Scan for the cell matching the given text and deliver its [x, y] coordinate at center. 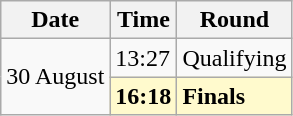
Finals [234, 96]
Round [234, 20]
Time [144, 20]
30 August [56, 77]
13:27 [144, 58]
16:18 [144, 96]
Date [56, 20]
Qualifying [234, 58]
